Detect which cell encompasses the target text, then output its [X, Y] center coordinate. 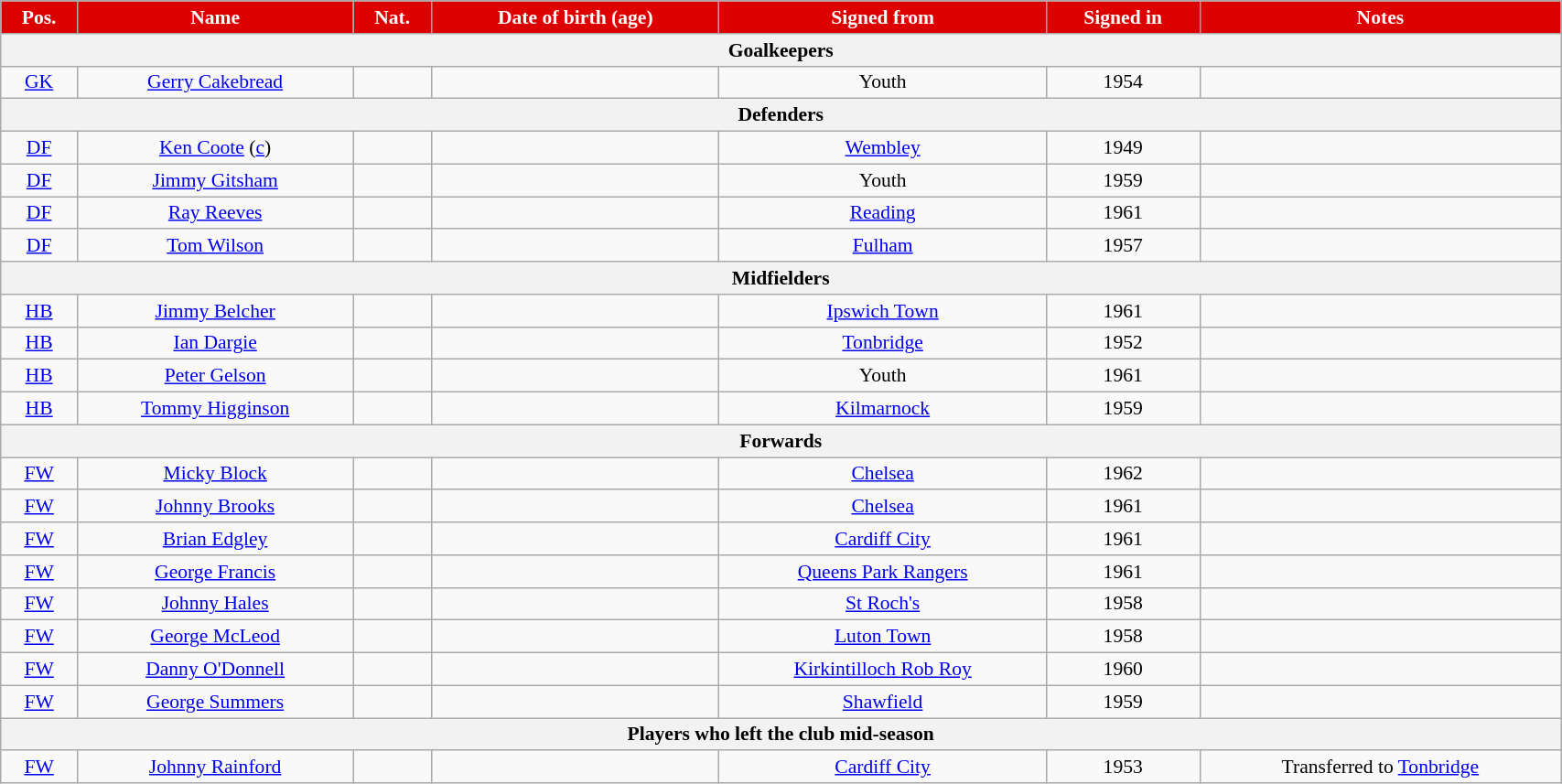
Ray Reeves [214, 213]
1954 [1123, 82]
Reading [882, 213]
Tonbridge [882, 343]
George Summers [214, 702]
GK [39, 82]
Queens Park Rangers [882, 572]
Name [214, 17]
Jimmy Gitsham [214, 180]
1957 [1123, 246]
George McLeod [214, 637]
Signed from [882, 17]
Ken Coote (c) [214, 148]
Johnny Hales [214, 604]
Johnny Rainford [214, 768]
Ipswich Town [882, 311]
Goalkeepers [781, 50]
Peter Gelson [214, 376]
St Roch's [882, 604]
Transferred to Tonbridge [1380, 768]
Danny O'Donnell [214, 670]
Defenders [781, 115]
1962 [1123, 474]
Kilmarnock [882, 409]
Tommy Higginson [214, 409]
Players who left the club mid-season [781, 735]
1953 [1123, 768]
1960 [1123, 670]
George Francis [214, 572]
Forwards [781, 441]
Pos. [39, 17]
1949 [1123, 148]
Nat. [393, 17]
Fulham [882, 246]
1952 [1123, 343]
Signed in [1123, 17]
Kirkintilloch Rob Roy [882, 670]
Micky Block [214, 474]
Jimmy Belcher [214, 311]
Ian Dargie [214, 343]
Notes [1380, 17]
Gerry Cakebread [214, 82]
Shawfield [882, 702]
Midfielders [781, 278]
Date of birth (age) [576, 17]
Tom Wilson [214, 246]
Wembley [882, 148]
Johnny Brooks [214, 507]
Brian Edgley [214, 539]
Luton Town [882, 637]
